Determine the (X, Y) coordinate at the center of the cell enclosing the given text.  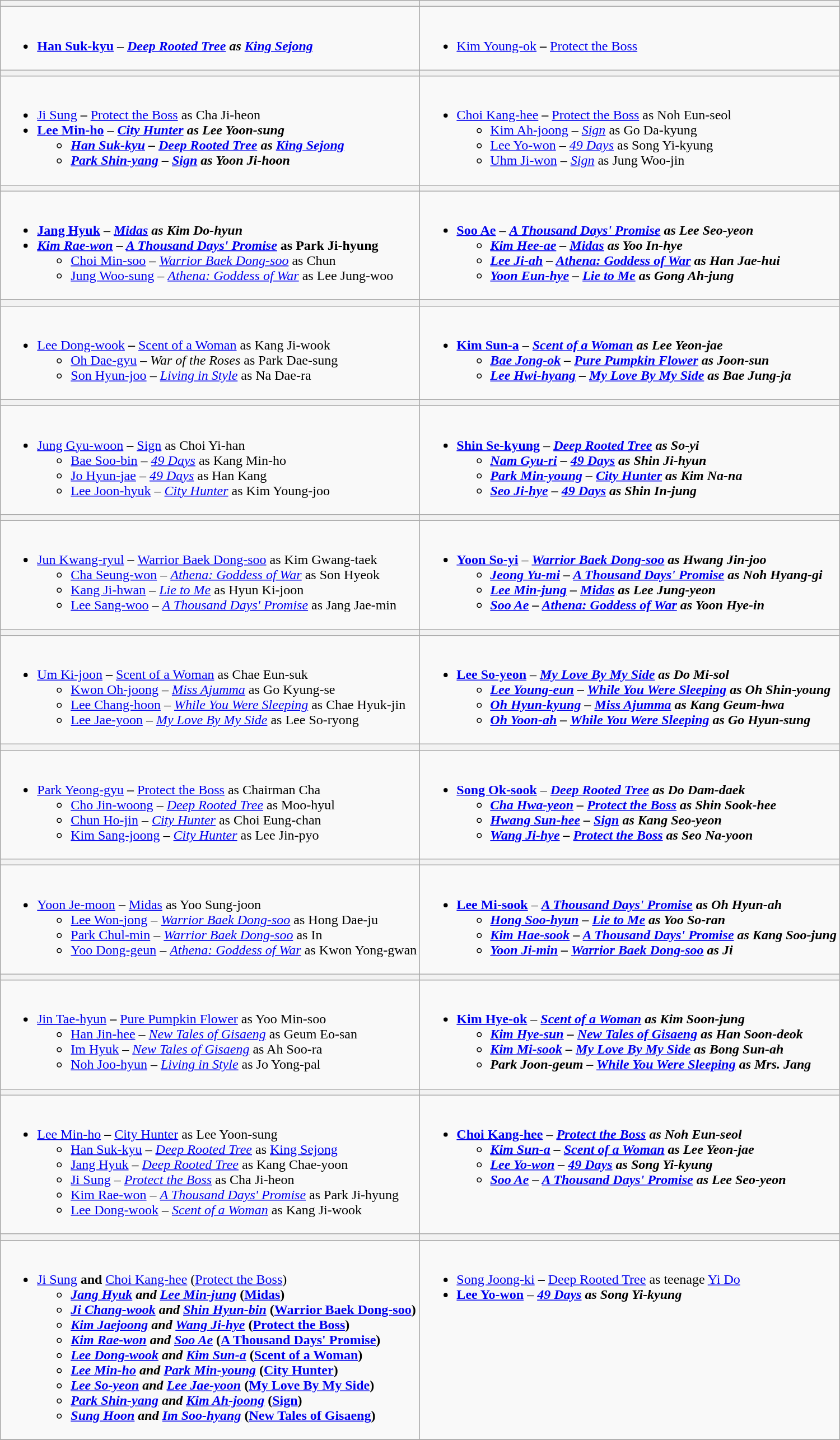
Song Joong-ki – Deep Rooted Tree as teenage Yi DoLee Yo-won – 49 Days as Song Yi-kyung (630, 1340)
Kim Sun-a – Scent of a Woman as Lee Yeon-jaeBae Jong-ok – Pure Pumpkin Flower as Joon-sunLee Hwi-hyang – My Love By My Side as Bae Jung-ja (630, 353)
Kim Young-ok – Protect the Boss (630, 38)
Lee Dong-wook – Scent of a Woman as Kang Ji-wookOh Dae-gyu – War of the Roses as Park Dae-sungSon Hyun-joo – Living in Style as Na Dae-ra (211, 353)
Han Suk-kyu – Deep Rooted Tree as King Sejong (211, 38)
Jung Gyu-woon – Sign as Choi Yi-hanBae Soo-bin – 49 Days as Kang Min-hoJo Hyun-jae – 49 Days as Han KangLee Joon-hyuk – City Hunter as Kim Young-joo (211, 460)
